Extract the (x, y) coordinate from the center of the cell holding the provided text.  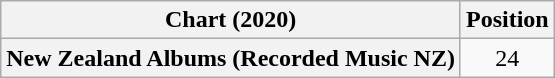
Chart (2020) (231, 20)
24 (507, 58)
Position (507, 20)
New Zealand Albums (Recorded Music NZ) (231, 58)
